Locate the cell with the specified text and output its [X, Y] center coordinate. 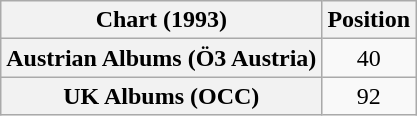
UK Albums (OCC) [162, 96]
40 [369, 58]
Austrian Albums (Ö3 Austria) [162, 58]
92 [369, 96]
Chart (1993) [162, 20]
Position [369, 20]
